Scan for the cell matching the given text and deliver its (X, Y) coordinate at center. 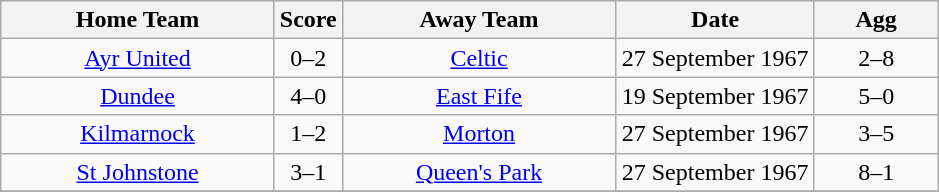
8–1 (876, 172)
5–0 (876, 96)
Score (308, 20)
Morton (479, 134)
0–2 (308, 58)
2–8 (876, 58)
Away Team (479, 20)
4–0 (308, 96)
Kilmarnock (138, 134)
3–1 (308, 172)
East Fife (479, 96)
19 September 1967 (716, 96)
Queen's Park (479, 172)
Dundee (138, 96)
Celtic (479, 58)
3–5 (876, 134)
1–2 (308, 134)
Agg (876, 20)
Ayr United (138, 58)
St Johnstone (138, 172)
Date (716, 20)
Home Team (138, 20)
